Output the (X, Y) coordinate of the center of the cell containing the given text.  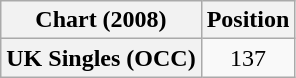
UK Singles (OCC) (101, 58)
Position (248, 20)
Chart (2008) (101, 20)
137 (248, 58)
